Return the [X, Y] coordinate for the center point of the cell that contains the specified text.  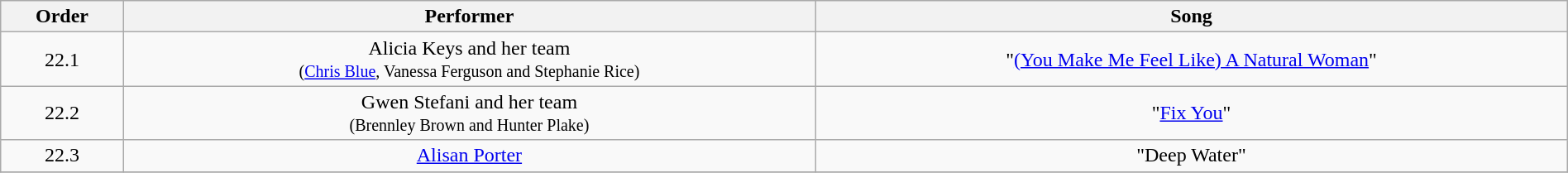
Song [1192, 17]
Alisan Porter [470, 156]
"Deep Water" [1192, 156]
Gwen Stefani and her team (Brennley Brown and Hunter Plake) [470, 113]
Order [62, 17]
22.3 [62, 156]
"Fix You" [1192, 113]
22.2 [62, 113]
Performer [470, 17]
"(You Make Me Feel Like) A Natural Woman" [1192, 60]
22.1 [62, 60]
Alicia Keys and her team (Chris Blue, Vanessa Ferguson and Stephanie Rice) [470, 60]
